Return the [X, Y] coordinate for the center point of the cell that contains the specified text.  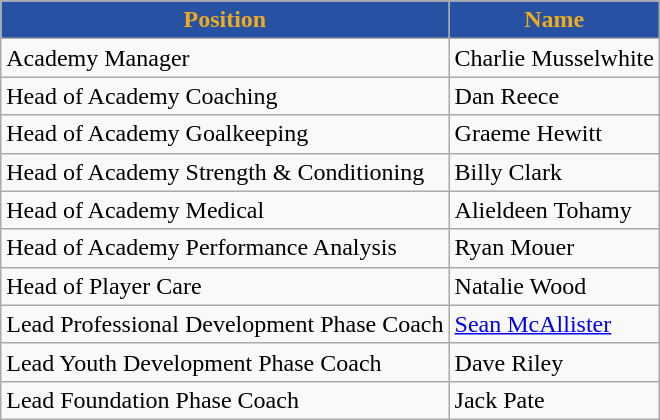
Lead Youth Development Phase Coach [225, 362]
Head of Academy Medical [225, 210]
Natalie Wood [554, 286]
Dave Riley [554, 362]
Position [225, 20]
Graeme Hewitt [554, 134]
Head of Academy Strength & Conditioning [225, 172]
Billy Clark [554, 172]
Alieldeen Tohamy [554, 210]
Charlie Musselwhite [554, 58]
Head of Academy Performance Analysis [225, 248]
Ryan Mouer [554, 248]
Sean McAllister [554, 324]
Head of Academy Coaching [225, 96]
Head of Player Care [225, 286]
Head of Academy Goalkeeping [225, 134]
Lead Professional Development Phase Coach [225, 324]
Dan Reece [554, 96]
Lead Foundation Phase Coach [225, 400]
Academy Manager [225, 58]
Name [554, 20]
Jack Pate [554, 400]
